From the cell containing the given text, extract its center point as [X, Y] coordinate. 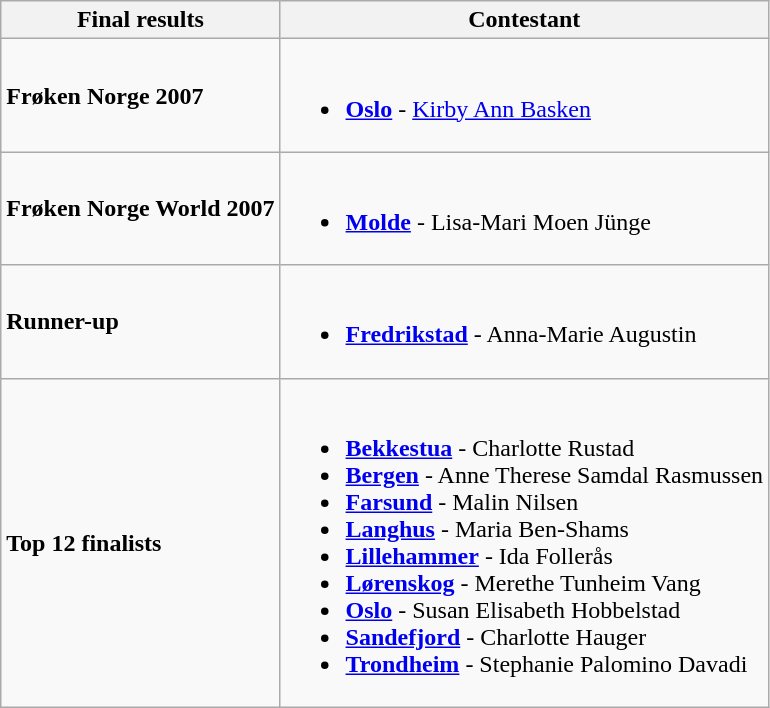
Fredrikstad - Anna-Marie Augustin [524, 322]
Molde - Lisa-Mari Moen Jünge [524, 208]
Frøken Norge 2007 [140, 96]
Oslo - Kirby Ann Basken [524, 96]
Frøken Norge World 2007 [140, 208]
Runner-up [140, 322]
Final results [140, 20]
Top 12 finalists [140, 542]
Contestant [524, 20]
